Return [x, y] of the center of cell containing provided text 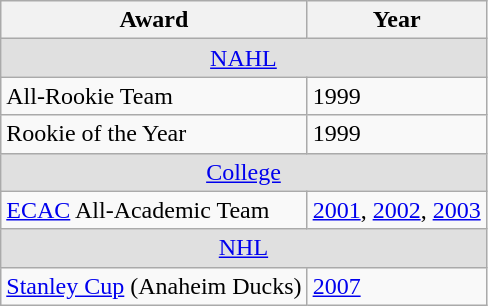
ECAC All-Academic Team [154, 210]
Rookie of the Year [154, 134]
All-Rookie Team [154, 96]
NAHL [244, 58]
NHL [244, 248]
Year [396, 20]
Award [154, 20]
Stanley Cup (Anaheim Ducks) [154, 286]
College [244, 172]
2001, 2002, 2003 [396, 210]
2007 [396, 286]
